Provide the [x, y] coordinate of the cell's center where the given text is located.  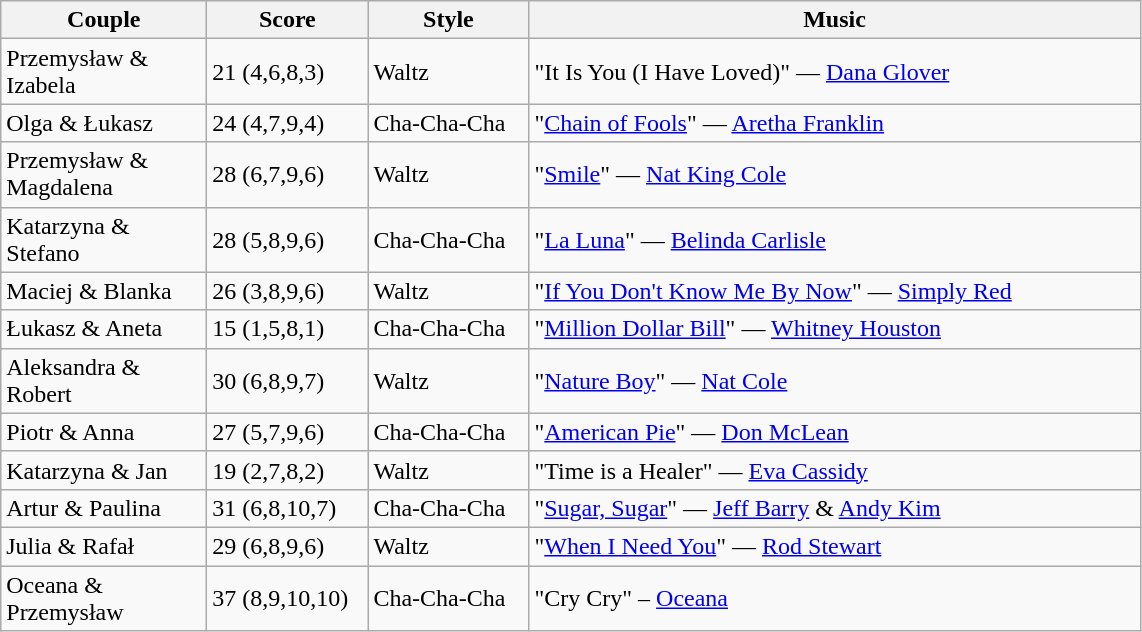
"Chain of Fools" — Aretha Franklin [834, 123]
"Sugar, Sugar" — Jeff Barry & Andy Kim [834, 508]
30 (6,8,9,7) [288, 380]
19 (2,7,8,2) [288, 470]
27 (5,7,9,6) [288, 432]
37 (8,9,10,10) [288, 598]
28 (6,7,9,6) [288, 174]
29 (6,8,9,6) [288, 546]
"La Luna" — Belinda Carlisle [834, 240]
Łukasz & Aneta [104, 329]
Katarzyna & Stefano [104, 240]
Artur & Paulina [104, 508]
15 (1,5,8,1) [288, 329]
24 (4,7,9,4) [288, 123]
"American Pie" — Don McLean [834, 432]
"Million Dollar Bill" — Whitney Houston [834, 329]
"Nature Boy" — Nat Cole [834, 380]
Oceana & Przemysław [104, 598]
31 (6,8,10,7) [288, 508]
Score [288, 20]
28 (5,8,9,6) [288, 240]
Przemysław & Izabela [104, 72]
Piotr & Anna [104, 432]
Julia & Rafał [104, 546]
26 (3,8,9,6) [288, 291]
Aleksandra & Robert [104, 380]
"It Is You (I Have Loved)" — Dana Glover [834, 72]
"When I Need You" — Rod Stewart [834, 546]
"If You Don't Know Me By Now" — Simply Red [834, 291]
Music [834, 20]
"Time is a Healer" — Eva Cassidy [834, 470]
21 (4,6,8,3) [288, 72]
"Smile" — Nat King Cole [834, 174]
Olga & Łukasz [104, 123]
Maciej & Blanka [104, 291]
Style [448, 20]
Przemysław & Magdalena [104, 174]
Katarzyna & Jan [104, 470]
"Cry Cry" – Oceana [834, 598]
Couple [104, 20]
